Scan for the cell matching the given text and deliver its (x, y) coordinate at center. 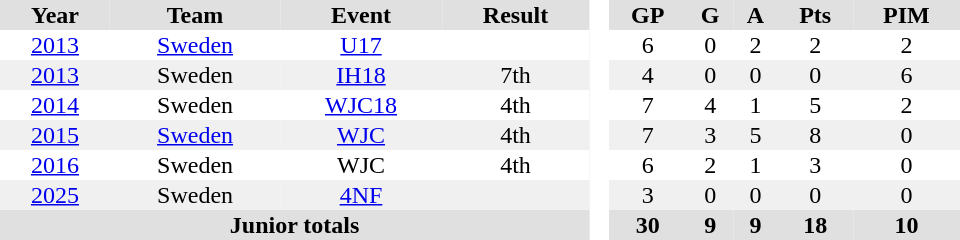
10 (906, 225)
2014 (55, 105)
G (710, 15)
7th (516, 75)
Event (361, 15)
PIM (906, 15)
Team (195, 15)
Result (516, 15)
Pts (814, 15)
18 (814, 225)
4NF (361, 195)
WJC18 (361, 105)
30 (648, 225)
Year (55, 15)
A (756, 15)
2015 (55, 135)
8 (814, 135)
Junior totals (294, 225)
2016 (55, 165)
GP (648, 15)
2025 (55, 195)
IH18 (361, 75)
U17 (361, 45)
